Return (x, y) of the center of cell containing provided text 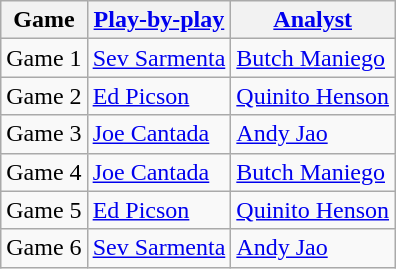
Game 2 (44, 96)
Analyst (313, 20)
Game 1 (44, 58)
Game 4 (44, 172)
Game 5 (44, 210)
Play-by-play (159, 20)
Game (44, 20)
Game 3 (44, 134)
Game 6 (44, 248)
